Search for the cell housing the specified text and yield its (x, y) center coordinate. 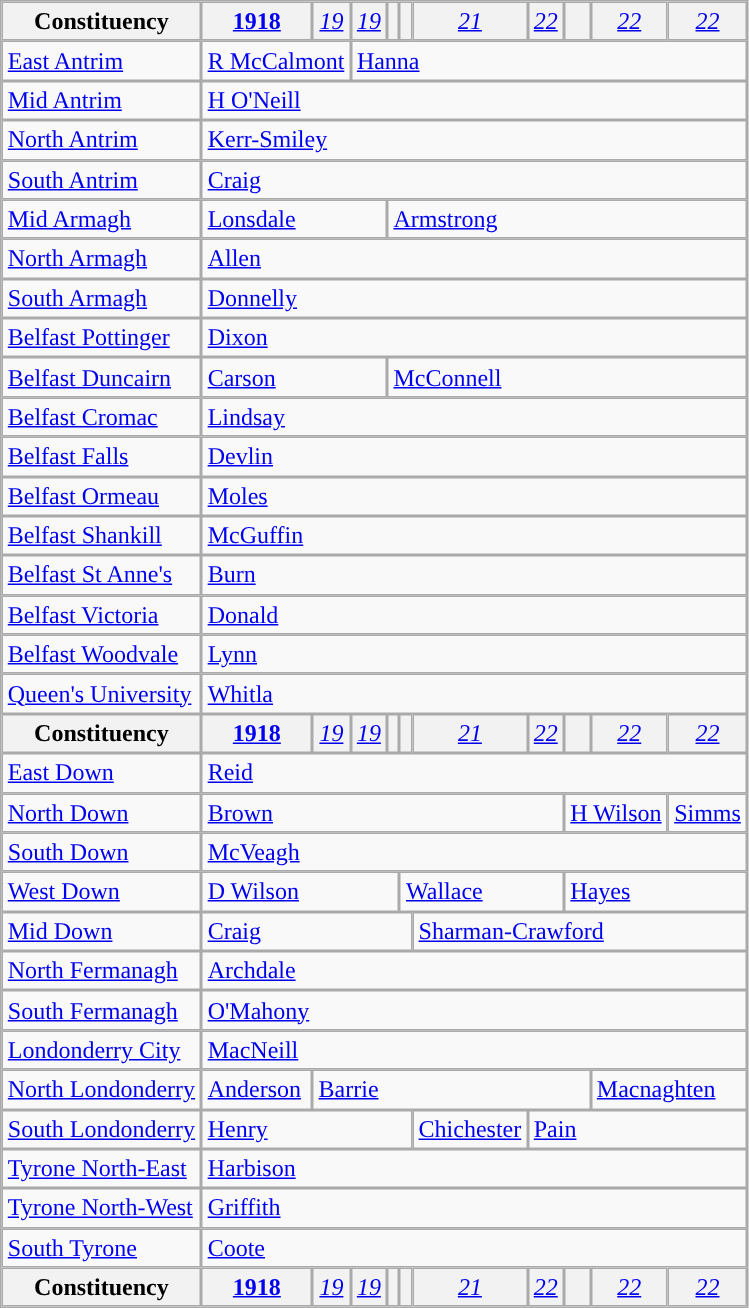
H O'Neill (474, 101)
Coote (474, 1248)
Barrie (451, 1090)
Belfast Shankill (102, 536)
Burn (474, 575)
Londonderry City (102, 1050)
North Londonderry (102, 1090)
Lonsdale (294, 219)
Lindsay (474, 417)
Simms (708, 813)
McConnell (567, 378)
Hanna (550, 61)
H Wilson (616, 813)
MacNeill (474, 1050)
East Antrim (102, 61)
Allen (474, 259)
South Fermanagh (102, 1011)
Anderson (256, 1090)
Tyrone North-East (102, 1169)
McGuffin (474, 536)
Belfast Pottinger (102, 338)
McVeagh (474, 852)
Macnaghten (670, 1090)
Wallace (482, 892)
Queen's University (102, 694)
Belfast Ormeau (102, 496)
Tyrone North-West (102, 1208)
Belfast Victoria (102, 615)
Donnelly (474, 298)
North Down (102, 813)
Belfast Falls (102, 457)
Kerr-Smiley (474, 140)
Armstrong (567, 219)
Donald (474, 615)
Mid Down (102, 931)
Henry (306, 1129)
Whitla (474, 694)
Devlin (474, 457)
Belfast Woodvale (102, 654)
O'Μahony (474, 1011)
Reid (474, 773)
Sharman-Crawford (580, 931)
Harbison (474, 1169)
Lynn (474, 654)
South Londonderry (102, 1129)
East Down (102, 773)
North Fermanagh (102, 971)
Hayes (656, 892)
West Down (102, 892)
Dixon (474, 338)
R McCalmont (276, 61)
Moles (474, 496)
South Tyrone (102, 1248)
Mid Antrim (102, 101)
Belfast Cromac (102, 417)
Brown (382, 813)
South Down (102, 852)
Pain (637, 1129)
D Wilson (300, 892)
Carson (294, 378)
North Armagh (102, 259)
Belfast St Anne's (102, 575)
Archdale (474, 971)
Griffith (474, 1208)
South Antrim (102, 180)
Belfast Duncairn (102, 378)
South Armagh (102, 298)
Mid Armagh (102, 219)
North Antrim (102, 140)
Chichester (470, 1129)
